Search for the cell housing the specified text and yield its (x, y) center coordinate. 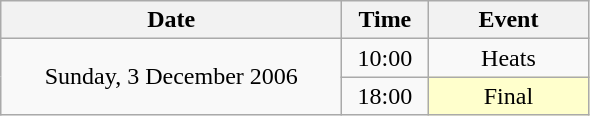
Final (508, 96)
Date (172, 20)
10:00 (385, 58)
Sunday, 3 December 2006 (172, 77)
Time (385, 20)
Event (508, 20)
18:00 (385, 96)
Heats (508, 58)
